Identify which cell holds the provided text, then report its (x, y) central coordinate. 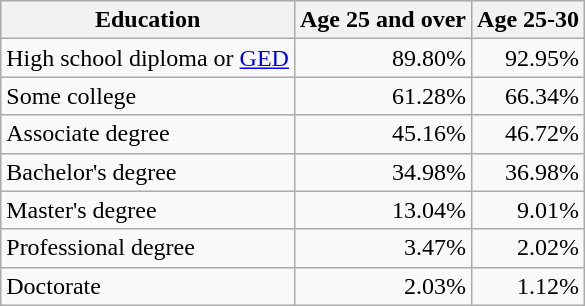
Professional degree (148, 248)
2.03% (382, 286)
45.16% (382, 134)
High school diploma or GED (148, 58)
92.95% (528, 58)
Master's degree (148, 210)
Some college (148, 96)
Bachelor's degree (148, 172)
3.47% (382, 248)
1.12% (528, 286)
Associate degree (148, 134)
Age 25-30 (528, 20)
Age 25 and over (382, 20)
61.28% (382, 96)
13.04% (382, 210)
36.98% (528, 172)
Education (148, 20)
9.01% (528, 210)
34.98% (382, 172)
89.80% (382, 58)
Doctorate (148, 286)
46.72% (528, 134)
66.34% (528, 96)
2.02% (528, 248)
